Capture the cell that displays the provided text and extract its [x, y] central coordinate. 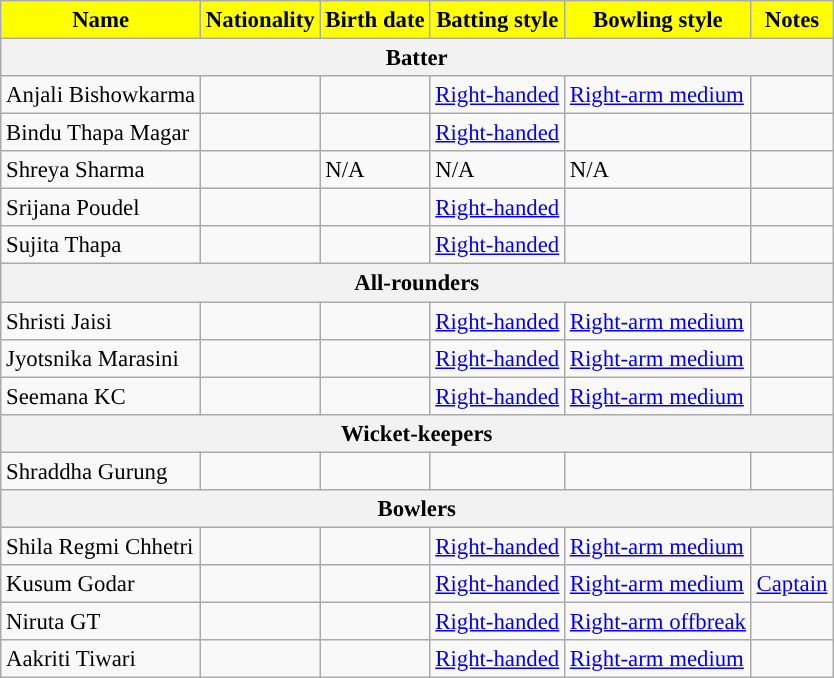
Nationality [260, 20]
Jyotsnika Marasini [101, 358]
Shreya Sharma [101, 170]
Kusum Godar [101, 584]
Birth date [375, 20]
Wicket-keepers [417, 433]
Shristi Jaisi [101, 321]
Name [101, 20]
Bowling style [658, 20]
Niruta GT [101, 621]
Aakriti Tiwari [101, 659]
Captain [792, 584]
Batter [417, 58]
Bindu Thapa Magar [101, 133]
Shila Regmi Chhetri [101, 546]
Srijana Poudel [101, 208]
Seemana KC [101, 396]
All-rounders [417, 283]
Right-arm offbreak [658, 621]
Anjali Bishowkarma [101, 95]
Sujita Thapa [101, 245]
Notes [792, 20]
Shraddha Gurung [101, 471]
Batting style [498, 20]
Bowlers [417, 509]
